Scan for the cell matching the given text and deliver its (X, Y) coordinate at center. 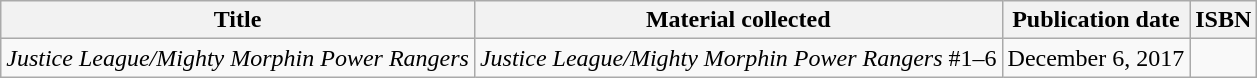
Material collected (738, 20)
ISBN (1224, 20)
Justice League/Mighty Morphin Power Rangers #1–6 (738, 58)
December 6, 2017 (1096, 58)
Publication date (1096, 20)
Justice League/Mighty Morphin Power Rangers (238, 58)
Title (238, 20)
